Return [x, y] of the center of cell containing provided text 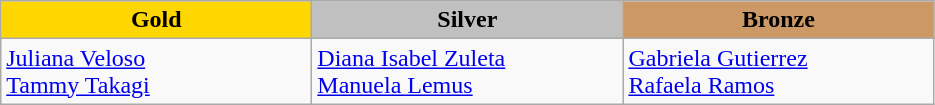
Juliana VelosoTammy Takagi [156, 72]
Gold [156, 20]
Diana Isabel ZuletaManuela Lemus [468, 72]
Gabriela GutierrezRafaela Ramos [778, 72]
Bronze [778, 20]
Silver [468, 20]
